Capture the cell that displays the provided text and extract its (X, Y) central coordinate. 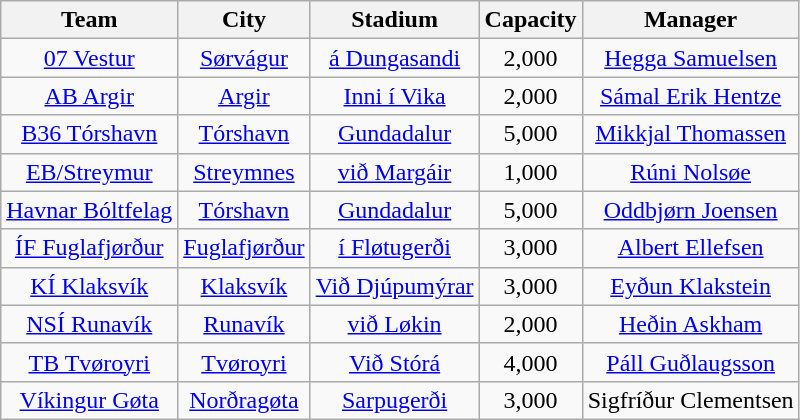
við Margáir (394, 172)
Streymnes (244, 172)
Team (90, 20)
Sámal Erik Hentze (690, 96)
Tvøroyri (244, 362)
í Fløtugerði (394, 248)
Við Stórá (394, 362)
Víkingur Gøta (90, 400)
Argir (244, 96)
City (244, 20)
1,000 (530, 172)
KÍ Klaksvík (90, 286)
B36 Tórshavn (90, 134)
Inni í Vika (394, 96)
Sigfríður Clementsen (690, 400)
4,000 (530, 362)
Norðragøta (244, 400)
Fuglafjørður (244, 248)
á Dungasandi (394, 58)
Sørvágur (244, 58)
Manager (690, 20)
Havnar Bóltfelag (90, 210)
EB/Streymur (90, 172)
AB Argir (90, 96)
Mikkjal Thomassen (690, 134)
við Løkin (394, 324)
Rúni Nolsøe (690, 172)
ÍF Fuglafjørður (90, 248)
Hegga Samuelsen (690, 58)
Capacity (530, 20)
Runavík (244, 324)
Heðin Askham (690, 324)
Eyðun Klakstein (690, 286)
Oddbjørn Joensen (690, 210)
Páll Guðlaugsson (690, 362)
NSÍ Runavík (90, 324)
Við Djúpumýrar (394, 286)
Sarpugerði (394, 400)
TB Tvøroyri (90, 362)
Klaksvík (244, 286)
Albert Ellefsen (690, 248)
07 Vestur (90, 58)
Stadium (394, 20)
